Pinpoint the cell where the given text exists, returning its (x, y) midpoint coordinate. 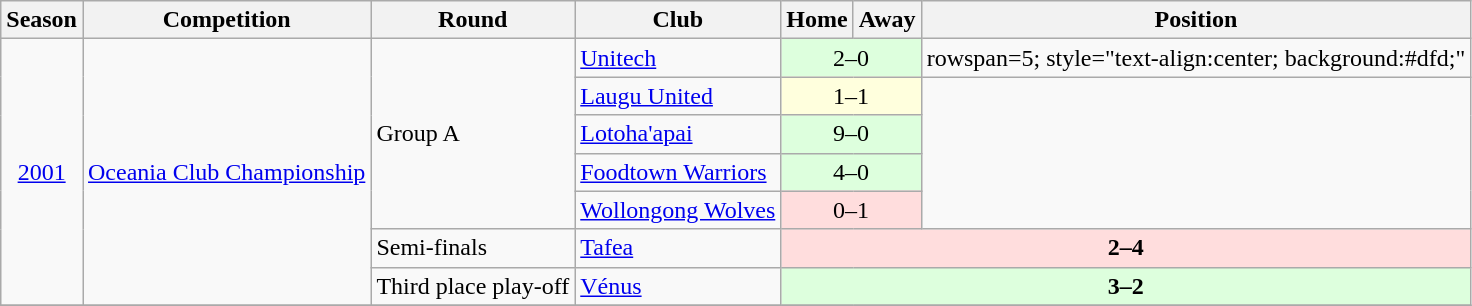
Round (473, 20)
Club (678, 20)
Season (42, 20)
Home (817, 20)
3–2 (1126, 286)
Group A (473, 134)
Oceania Club Championship (226, 172)
Third place play-off (473, 286)
Tafea (678, 248)
Position (1196, 20)
Lotoha'apai (678, 134)
Foodtown Warriors (678, 172)
Wollongong Wolves (678, 210)
2001 (42, 172)
rowspan=5; style="text-align:center; background:#dfd;" (1196, 58)
4–0 (851, 172)
2–4 (1126, 248)
Unitech (678, 58)
Competition (226, 20)
1–1 (851, 96)
0–1 (851, 210)
Away (887, 20)
Semi-finals (473, 248)
Laugu United (678, 96)
Vénus (678, 286)
9–0 (851, 134)
2–0 (851, 58)
